Extract the [X, Y] coordinate from the center of the cell holding the provided text.  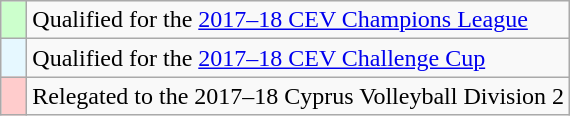
Qualified for the 2017–18 CEV Challenge Cup [298, 58]
Relegated to the 2017–18 Cyprus Volleyball Division 2 [298, 96]
Qualified for the 2017–18 CEV Champions League [298, 20]
